Return the (x, y) coordinate for the center point of the cell that contains the specified text.  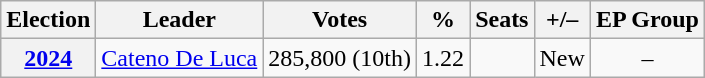
Votes (340, 20)
– (647, 58)
285,800 (10th) (340, 58)
Leader (180, 20)
Seats (502, 20)
Cateno De Luca (180, 58)
EP Group (647, 20)
% (444, 20)
+/– (562, 20)
New (562, 58)
Election (48, 20)
2024 (48, 58)
1.22 (444, 58)
